Output the [X, Y] coordinate of the center of the cell containing the given text.  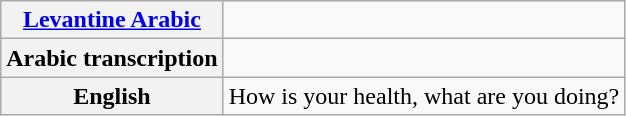
Levantine Arabic [112, 20]
How is your health, what are you doing? [424, 96]
English [112, 96]
Arabic transcription [112, 58]
